Return [X, Y] of the center of cell containing provided text 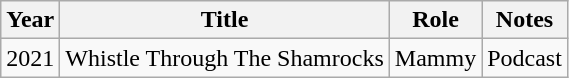
2021 [30, 58]
Mammy [435, 58]
Year [30, 20]
Podcast [525, 58]
Whistle Through The Shamrocks [224, 58]
Notes [525, 20]
Role [435, 20]
Title [224, 20]
